Identify which cell holds the provided text, then report its [X, Y] central coordinate. 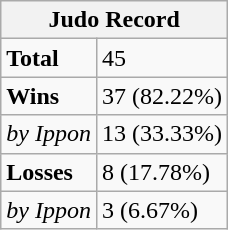
3 (6.67%) [162, 210]
37 (82.22%) [162, 96]
Losses [49, 172]
45 [162, 58]
13 (33.33%) [162, 134]
Total [49, 58]
8 (17.78%) [162, 172]
Wins [49, 96]
Judo Record [114, 20]
